Extract the (X, Y) coordinate from the center of the cell holding the provided text.  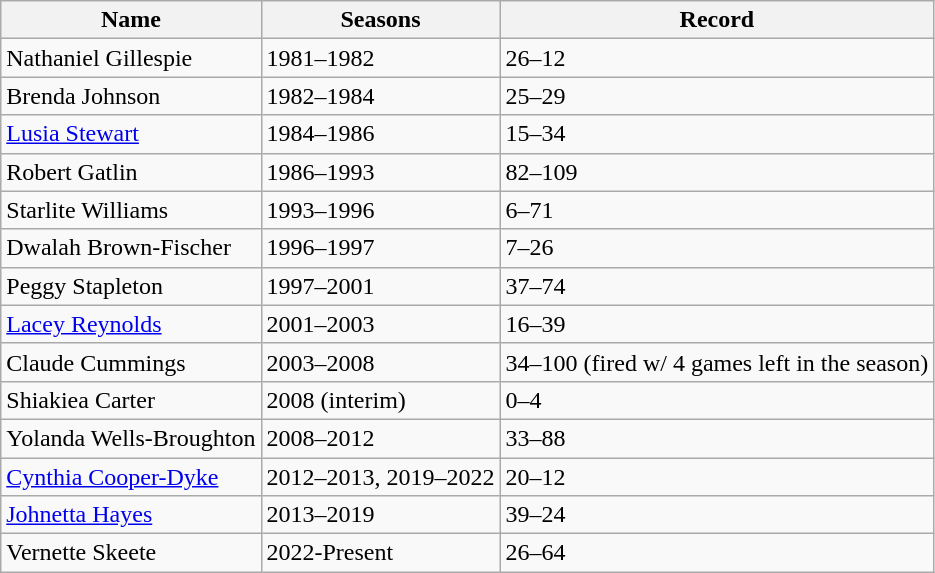
Cynthia Cooper-Dyke (131, 477)
1981–1982 (380, 58)
Johnetta Hayes (131, 515)
Nathaniel Gillespie (131, 58)
1982–1984 (380, 96)
33–88 (717, 438)
Record (717, 20)
1986–1993 (380, 172)
34–100 (fired w/ 4 games left in the season) (717, 362)
2013–2019 (380, 515)
2012–2013, 2019–2022 (380, 477)
Yolanda Wells-Broughton (131, 438)
Claude Cummings (131, 362)
20–12 (717, 477)
Lacey Reynolds (131, 324)
2001–2003 (380, 324)
82–109 (717, 172)
2003–2008 (380, 362)
Seasons (380, 20)
16–39 (717, 324)
1997–2001 (380, 286)
Lusia Stewart (131, 134)
Dwalah Brown-Fischer (131, 248)
15–34 (717, 134)
Shiakiea Carter (131, 400)
Robert Gatlin (131, 172)
Name (131, 20)
37–74 (717, 286)
2008–2012 (380, 438)
7–26 (717, 248)
Peggy Stapleton (131, 286)
0–4 (717, 400)
1984–1986 (380, 134)
25–29 (717, 96)
Brenda Johnson (131, 96)
2022-Present (380, 553)
1993–1996 (380, 210)
26–64 (717, 553)
Starlite Williams (131, 210)
1996–1997 (380, 248)
26–12 (717, 58)
39–24 (717, 515)
6–71 (717, 210)
2008 (interim) (380, 400)
Vernette Skeete (131, 553)
